Detect which cell encompasses the target text, then output its [x, y] center coordinate. 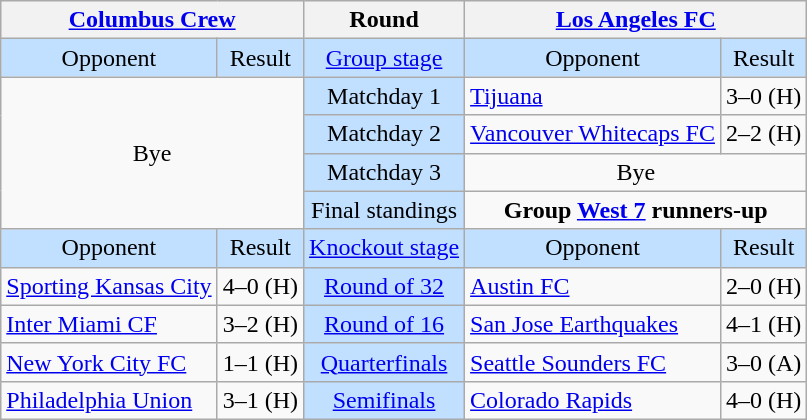
4–1 (H) [763, 324]
Matchday 2 [384, 134]
Los Angeles FC [636, 20]
Knockout stage [384, 248]
San Jose Earthquakes [593, 324]
Inter Miami CF [109, 324]
3–1 (H) [260, 400]
2–0 (H) [763, 286]
Austin FC [593, 286]
Round [384, 20]
Round of 32 [384, 286]
Vancouver Whitecaps FC [593, 134]
Columbus Crew [152, 20]
Matchday 3 [384, 172]
Final standings [384, 210]
3–2 (H) [260, 324]
3–0 (A) [763, 362]
Tijuana [593, 96]
Matchday 1 [384, 96]
Seattle Sounders FC [593, 362]
New York City FC [109, 362]
Round of 16 [384, 324]
Philadelphia Union [109, 400]
1–1 (H) [260, 362]
Semifinals [384, 400]
Sporting Kansas City [109, 286]
Quarterfinals [384, 362]
3–0 (H) [763, 96]
2–2 (H) [763, 134]
Group stage [384, 58]
Colorado Rapids [593, 400]
Group West 7 runners-up [636, 210]
